Capture the cell that displays the provided text and extract its (X, Y) central coordinate. 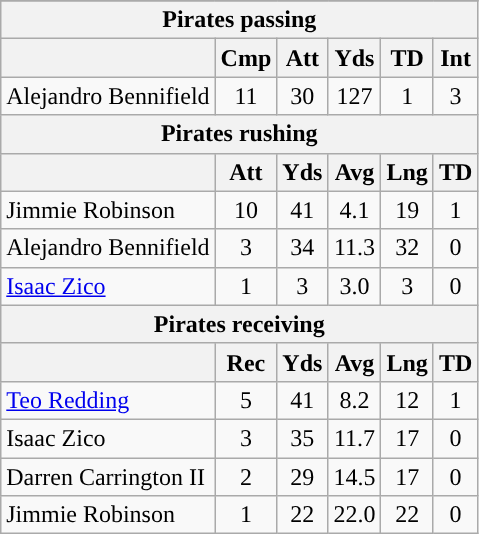
11.7 (354, 438)
Cmp (246, 58)
29 (302, 477)
12 (407, 400)
11.3 (354, 248)
8.2 (354, 400)
22.0 (354, 515)
35 (302, 438)
Pirates passing (240, 20)
19 (407, 210)
32 (407, 248)
4.1 (354, 210)
Darren Carrington II (108, 477)
14.5 (354, 477)
30 (302, 96)
Rec (246, 362)
2 (246, 477)
Pirates rushing (240, 134)
3.0 (354, 286)
127 (354, 96)
5 (246, 400)
Teo Redding (108, 400)
Pirates receiving (240, 324)
10 (246, 210)
34 (302, 248)
Int (455, 58)
11 (246, 96)
